Capture the cell that displays the provided text and extract its [X, Y] central coordinate. 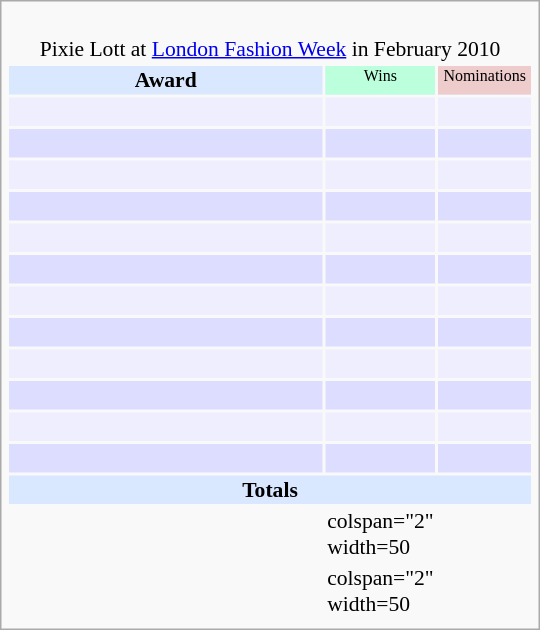
Nominations [484, 80]
Totals [270, 489]
Wins [381, 80]
Pixie Lott at London Fashion Week in February 2010 [270, 36]
Award [166, 80]
